For the text-containing cell, return its midpoint in [X, Y] coordinate format. 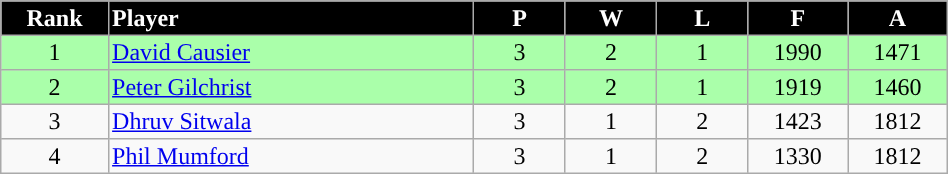
F [798, 18]
Player [291, 18]
David Causier [291, 52]
Phil Mumford [291, 156]
A [898, 18]
P [520, 18]
1460 [898, 87]
Rank [55, 18]
1330 [798, 156]
1423 [798, 121]
1990 [798, 52]
1919 [798, 87]
4 [55, 156]
Dhruv Sitwala [291, 121]
1471 [898, 52]
L [702, 18]
Peter Gilchrist [291, 87]
W [610, 18]
